Find where the given text appears and provide that cell's center as (X, Y) coordinate. 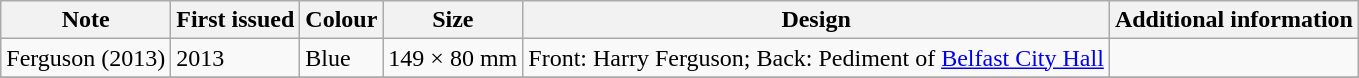
Front: Harry Ferguson; Back: Pediment of Belfast City Hall (816, 58)
Additional information (1234, 20)
Note (86, 20)
Design (816, 20)
Colour (342, 20)
2013 (236, 58)
First issued (236, 20)
Blue (342, 58)
149 × 80 mm (453, 58)
Ferguson (2013) (86, 58)
Size (453, 20)
